Return (X, Y) of the center of cell containing provided text 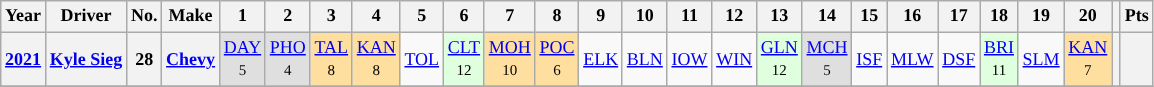
20 (1088, 16)
PHO4 (288, 59)
15 (870, 16)
SLM (1041, 59)
TAL8 (331, 59)
ISF (870, 59)
14 (827, 16)
MOH10 (510, 59)
6 (464, 16)
11 (690, 16)
MCH5 (827, 59)
17 (959, 16)
No. (144, 16)
12 (734, 16)
IOW (690, 59)
MLW (912, 59)
13 (779, 16)
2 (288, 16)
DAY5 (242, 59)
5 (422, 16)
WIN (734, 59)
GLN12 (779, 59)
Driver (86, 16)
KAN7 (1088, 59)
1 (242, 16)
7 (510, 16)
Year (24, 16)
Pts (1136, 16)
2021 (24, 59)
18 (1000, 16)
4 (376, 16)
KAN8 (376, 59)
28 (144, 59)
19 (1041, 16)
10 (644, 16)
CLT12 (464, 59)
Chevy (191, 59)
8 (557, 16)
BLN (644, 59)
3 (331, 16)
16 (912, 16)
DSF (959, 59)
9 (601, 16)
BRI11 (1000, 59)
Kyle Sieg (86, 59)
ELK (601, 59)
POC6 (557, 59)
Make (191, 16)
TOL (422, 59)
